Return the (X, Y) coordinate for the center point of the cell that contains the specified text.  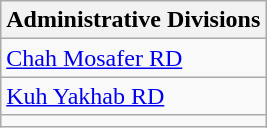
Administrative Divisions (134, 20)
Chah Mosafer RD (134, 58)
Kuh Yakhab RD (134, 96)
